Extract the (x, y) coordinate from the center of the cell holding the provided text.  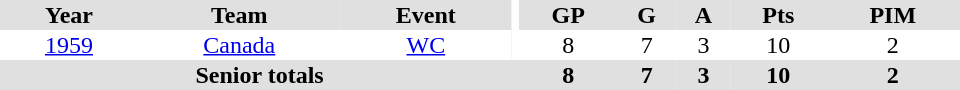
Canada (240, 45)
Pts (778, 15)
GP (568, 15)
Year (69, 15)
1959 (69, 45)
A (704, 15)
G (646, 15)
Team (240, 15)
Senior totals (260, 75)
PIM (893, 15)
Event (426, 15)
WC (426, 45)
